Output the [X, Y] coordinate of the center of the cell containing the given text.  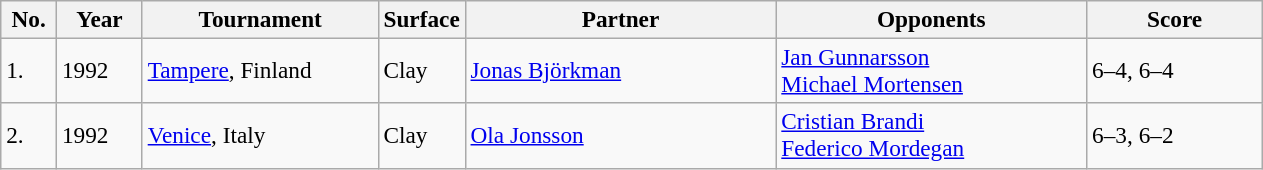
Cristian Brandi Federico Mordegan [932, 136]
Jan Gunnarsson Michael Mortensen [932, 70]
6–3, 6–2 [1175, 136]
Partner [620, 19]
Year [100, 19]
2. [29, 136]
Tournament [260, 19]
Jonas Björkman [620, 70]
6–4, 6–4 [1175, 70]
Score [1175, 19]
Ola Jonsson [620, 136]
Opponents [932, 19]
1. [29, 70]
Tampere, Finland [260, 70]
No. [29, 19]
Venice, Italy [260, 136]
Surface [422, 19]
